Search for the cell housing the specified text and yield its [x, y] center coordinate. 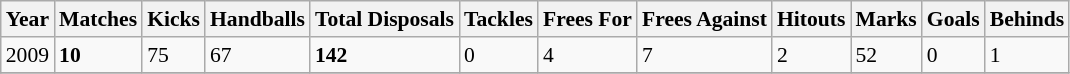
7 [704, 55]
142 [384, 55]
Hitouts [811, 19]
52 [886, 55]
Kicks [174, 19]
Marks [886, 19]
Goals [954, 19]
4 [588, 55]
75 [174, 55]
Total Disposals [384, 19]
Frees For [588, 19]
Year [28, 19]
Matches [98, 19]
2 [811, 55]
67 [258, 55]
Behinds [1028, 19]
Frees Against [704, 19]
Tackles [498, 19]
10 [98, 55]
2009 [28, 55]
Handballs [258, 19]
1 [1028, 55]
